Locate the cell with the specified text and output its (X, Y) center coordinate. 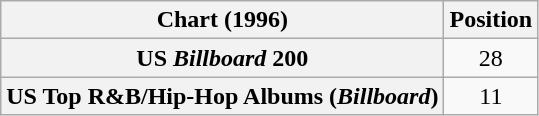
Position (491, 20)
28 (491, 58)
US Top R&B/Hip-Hop Albums (Billboard) (222, 96)
Chart (1996) (222, 20)
11 (491, 96)
US Billboard 200 (222, 58)
